Locate the cell with the specified text and output its (X, Y) center coordinate. 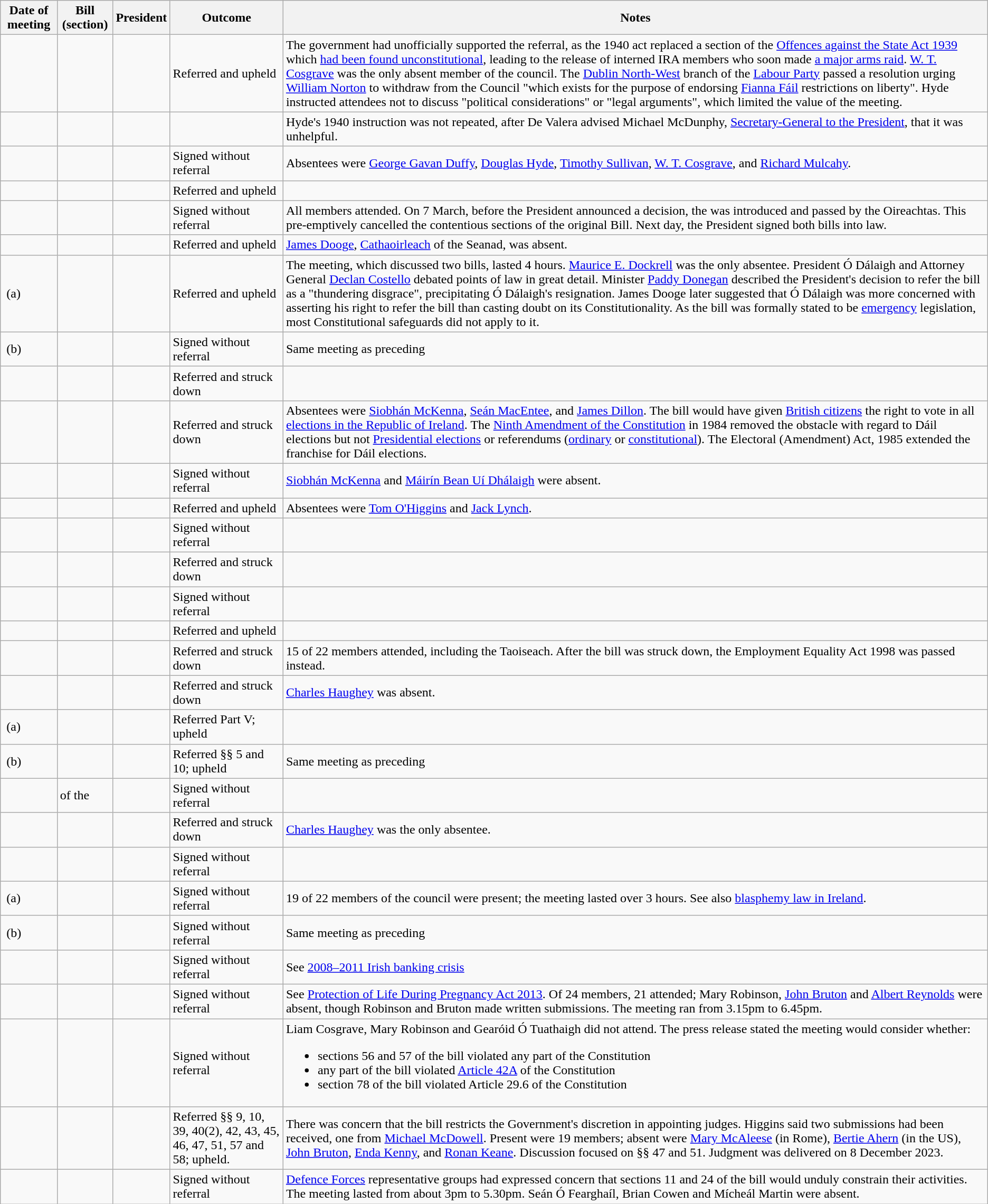
Outcome (227, 18)
Charles Haughey was the only absentee. (635, 829)
15 of 22 members attended, including the Taoiseach. After the bill was struck down, the Employment Equality Act 1998 was passed instead. (635, 658)
Charles Haughey was absent. (635, 692)
Bill (section) (85, 18)
Hyde's 1940 instruction was not repeated, after De Valera advised Michael McDunphy, Secretary-General to the President, that it was unhelpful. (635, 129)
Absentees were George Gavan Duffy, Douglas Hyde, Timothy Sullivan, W. T. Cosgrave, and Richard Mulcahy. (635, 164)
Referred §§ 9, 10, 39, 40(2), 42, 43, 45, 46, 47, 51, 57 and 58; upheld. (227, 1139)
19 of 22 members of the council were present; the meeting lasted over 3 hours. See also blasphemy law in Ireland. (635, 898)
of the (85, 796)
President (141, 18)
Siobhán McKenna and Máirín Bean Uí Dhálaigh were absent. (635, 480)
Referred Part V; upheld (227, 727)
Date of meeting (29, 18)
Absentees were Tom O'Higgins and Jack Lynch. (635, 508)
James Dooge, Cathaoirleach of the Seanad, was absent. (635, 245)
See 2008–2011 Irish banking crisis (635, 967)
Notes (635, 18)
Referred §§ 5 and 10; upheld (227, 761)
